From the cell containing the given text, extract its center point as [X, Y] coordinate. 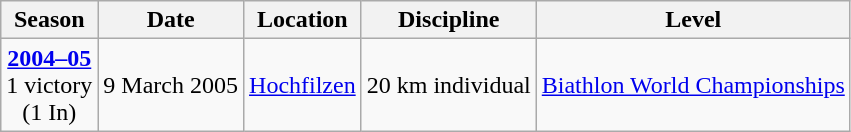
20 km individual [448, 85]
Discipline [448, 20]
9 March 2005 [171, 85]
Date [171, 20]
Location [303, 20]
Hochfilzen [303, 85]
Level [693, 20]
Season [50, 20]
2004–05 1 victory (1 In) [50, 85]
Biathlon World Championships [693, 85]
